Search for the cell housing the specified text and yield its [X, Y] center coordinate. 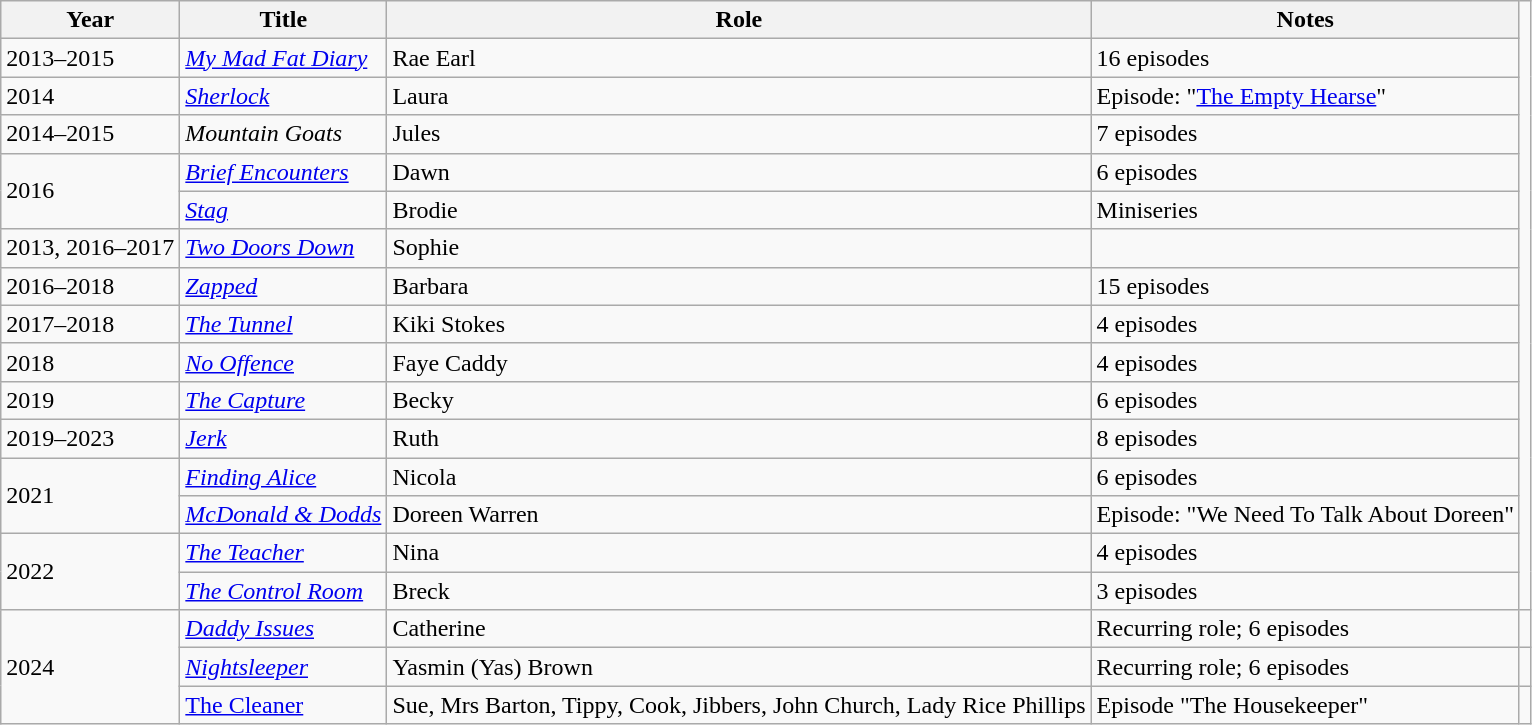
Sherlock [284, 96]
2014–2015 [90, 134]
2017–2018 [90, 324]
Title [284, 20]
Finding Alice [284, 477]
Sue, Mrs Barton, Tippy, Cook, Jibbers, John Church, Lady Rice Phillips [739, 705]
McDonald & Dodds [284, 515]
Stag [284, 210]
Laura [739, 96]
Two Doors Down [284, 248]
The Teacher [284, 553]
2018 [90, 362]
2021 [90, 496]
Miniseries [1305, 210]
Yasmin (Yas) Brown [739, 667]
Episode: "We Need To Talk About Doreen" [1305, 515]
My Mad Fat Diary [284, 58]
The Cleaner [284, 705]
2019 [90, 400]
Nightsleeper [284, 667]
16 episodes [1305, 58]
Kiki Stokes [739, 324]
8 episodes [1305, 438]
The Tunnel [284, 324]
2014 [90, 96]
Daddy Issues [284, 629]
Nina [739, 553]
Brodie [739, 210]
2024 [90, 667]
Faye Caddy [739, 362]
3 episodes [1305, 591]
The Capture [284, 400]
Mountain Goats [284, 134]
Episode: "The Empty Hearse" [1305, 96]
2013, 2016–2017 [90, 248]
Barbara [739, 286]
2016 [90, 191]
Role [739, 20]
Nicola [739, 477]
15 episodes [1305, 286]
Becky [739, 400]
No Offence [284, 362]
2016–2018 [90, 286]
2022 [90, 572]
Episode "The Housekeeper" [1305, 705]
Year [90, 20]
Rae Earl [739, 58]
Dawn [739, 172]
Sophie [739, 248]
Jules [739, 134]
7 episodes [1305, 134]
Notes [1305, 20]
Zapped [284, 286]
Doreen Warren [739, 515]
Ruth [739, 438]
Catherine [739, 629]
2019–2023 [90, 438]
The Control Room [284, 591]
2013–2015 [90, 58]
Jerk [284, 438]
Breck [739, 591]
Brief Encounters [284, 172]
